Output the [x, y] coordinate of the center of the cell containing the given text.  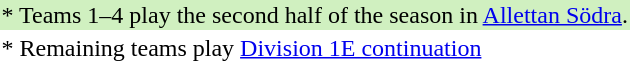
* Teams 1–4 play the second half of the season in Allettan Södra. [314, 15]
